Capture the cell that displays the provided text and extract its [X, Y] central coordinate. 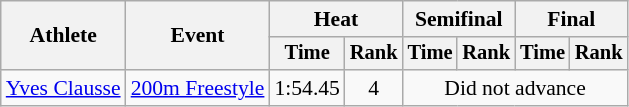
Yves Clausse [64, 88]
Heat [336, 19]
200m Freestyle [198, 88]
Event [198, 36]
Final [571, 19]
Semifinal [459, 19]
Athlete [64, 36]
1:54.45 [306, 88]
4 [374, 88]
Did not advance [516, 88]
